Determine the [X, Y] coordinate at the center of the cell enclosing the given text.  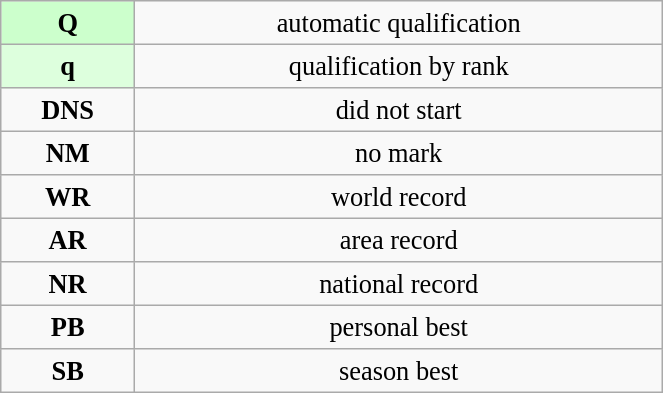
q [68, 66]
Q [68, 22]
automatic qualification [399, 22]
world record [399, 197]
SB [68, 371]
PB [68, 327]
WR [68, 197]
NR [68, 284]
qualification by rank [399, 66]
national record [399, 284]
area record [399, 240]
did not start [399, 109]
AR [68, 240]
no mark [399, 153]
season best [399, 371]
personal best [399, 327]
DNS [68, 109]
NM [68, 153]
